Search for the cell housing the specified text and yield its (X, Y) center coordinate. 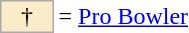
† (27, 16)
